Extract the (X, Y) coordinate from the center of the cell holding the provided text.  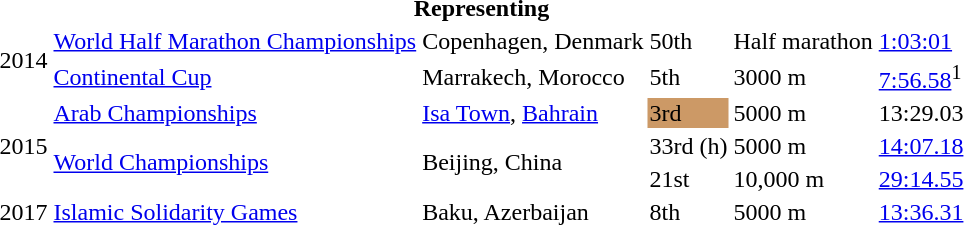
World Championships (235, 162)
Half marathon (803, 41)
Copenhagen, Denmark (533, 41)
Beijing, China (533, 162)
Marrakech, Morocco (533, 77)
33rd (h) (688, 146)
50th (688, 41)
Arab Championships (235, 113)
World Half Marathon Championships (235, 41)
3000 m (803, 77)
5th (688, 77)
21st (688, 179)
10,000 m (803, 179)
Continental Cup (235, 77)
3rd (688, 113)
Isa Town, Bahrain (533, 113)
